Extract the [x, y] coordinate from the center of the cell holding the provided text.  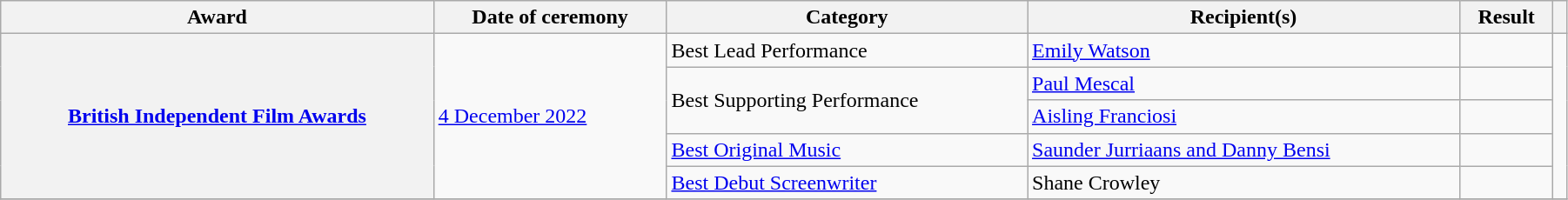
Recipient(s) [1244, 17]
Aisling Franciosi [1244, 117]
Category [848, 17]
Saunder Jurriaans and Danny Bensi [1244, 150]
Best Lead Performance [848, 50]
Date of ceremony [550, 17]
4 December 2022 [550, 117]
Emily Watson [1244, 50]
British Independent Film Awards [218, 117]
Shane Crowley [1244, 183]
Best Debut Screenwriter [848, 183]
Award [218, 17]
Best Supporting Performance [848, 100]
Paul Mescal [1244, 83]
Best Original Music [848, 150]
Result [1505, 17]
